Extract the (x, y) coordinate from the center of the cell holding the provided text.  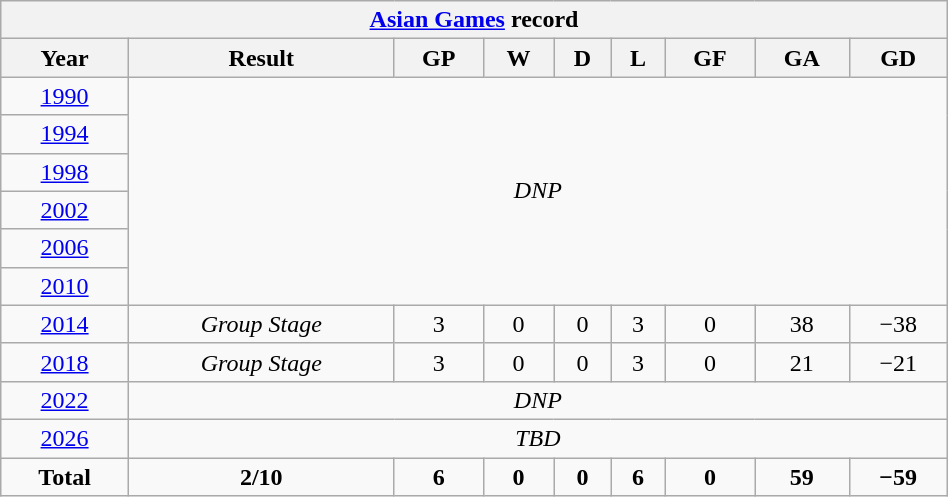
W (518, 58)
GP (438, 58)
Total (65, 477)
GF (710, 58)
D (582, 58)
1990 (65, 96)
1998 (65, 172)
2026 (65, 438)
59 (802, 477)
2014 (65, 324)
2006 (65, 248)
2002 (65, 210)
2/10 (261, 477)
1994 (65, 134)
38 (802, 324)
Year (65, 58)
2022 (65, 400)
−59 (898, 477)
−21 (898, 362)
Asian Games record (474, 20)
L (638, 58)
GA (802, 58)
Result (261, 58)
2018 (65, 362)
−38 (898, 324)
2010 (65, 286)
GD (898, 58)
TBD (538, 438)
21 (802, 362)
